Pinpoint the cell where the given text exists, returning its [X, Y] midpoint coordinate. 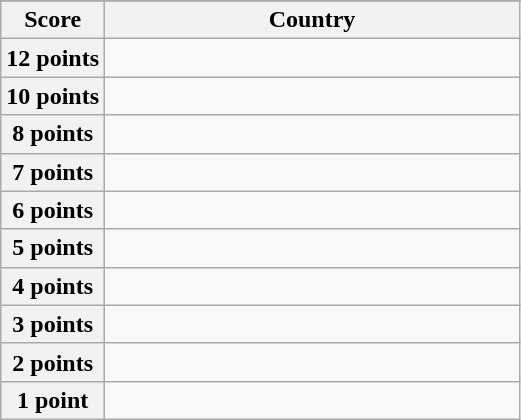
8 points [53, 134]
6 points [53, 210]
10 points [53, 96]
Score [53, 20]
5 points [53, 248]
2 points [53, 362]
7 points [53, 172]
1 point [53, 400]
3 points [53, 324]
4 points [53, 286]
12 points [53, 58]
Country [312, 20]
